Find where the given text appears and provide that cell's center as (X, Y) coordinate. 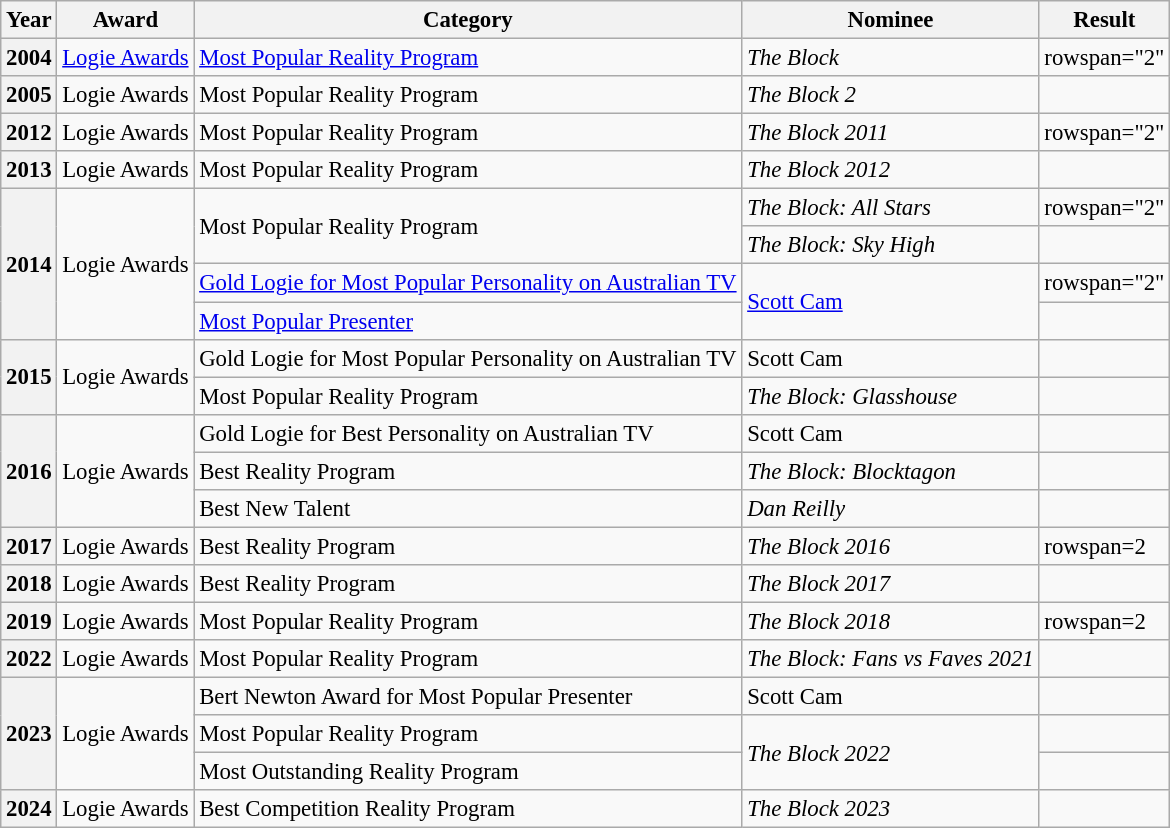
The Block 2022 (890, 752)
2004 (29, 58)
2016 (29, 470)
2013 (29, 170)
Most Outstanding Reality Program (468, 772)
The Block 2011 (890, 133)
2015 (29, 376)
The Block: Blocktagon (890, 471)
Result (1104, 20)
The Block 2018 (890, 621)
The Block: Sky High (890, 245)
Dan Reilly (890, 509)
Most Popular Presenter (468, 321)
Award (126, 20)
Gold Logie for Best Personality on Australian TV (468, 433)
2023 (29, 734)
Nominee (890, 20)
2005 (29, 95)
The Block 2017 (890, 584)
Bert Newton Award for Most Popular Presenter (468, 697)
The Block 2016 (890, 546)
The Block 2012 (890, 170)
Year (29, 20)
Best Competition Reality Program (468, 809)
2012 (29, 133)
The Block (890, 58)
2017 (29, 546)
2019 (29, 621)
The Block: Fans vs Faves 2021 (890, 659)
2018 (29, 584)
2024 (29, 809)
The Block 2023 (890, 809)
2014 (29, 264)
Category (468, 20)
Best New Talent (468, 509)
The Block: All Stars (890, 208)
The Block: Glasshouse (890, 396)
The Block 2 (890, 95)
2022 (29, 659)
